Identify which cell holds the provided text, then report its (X, Y) central coordinate. 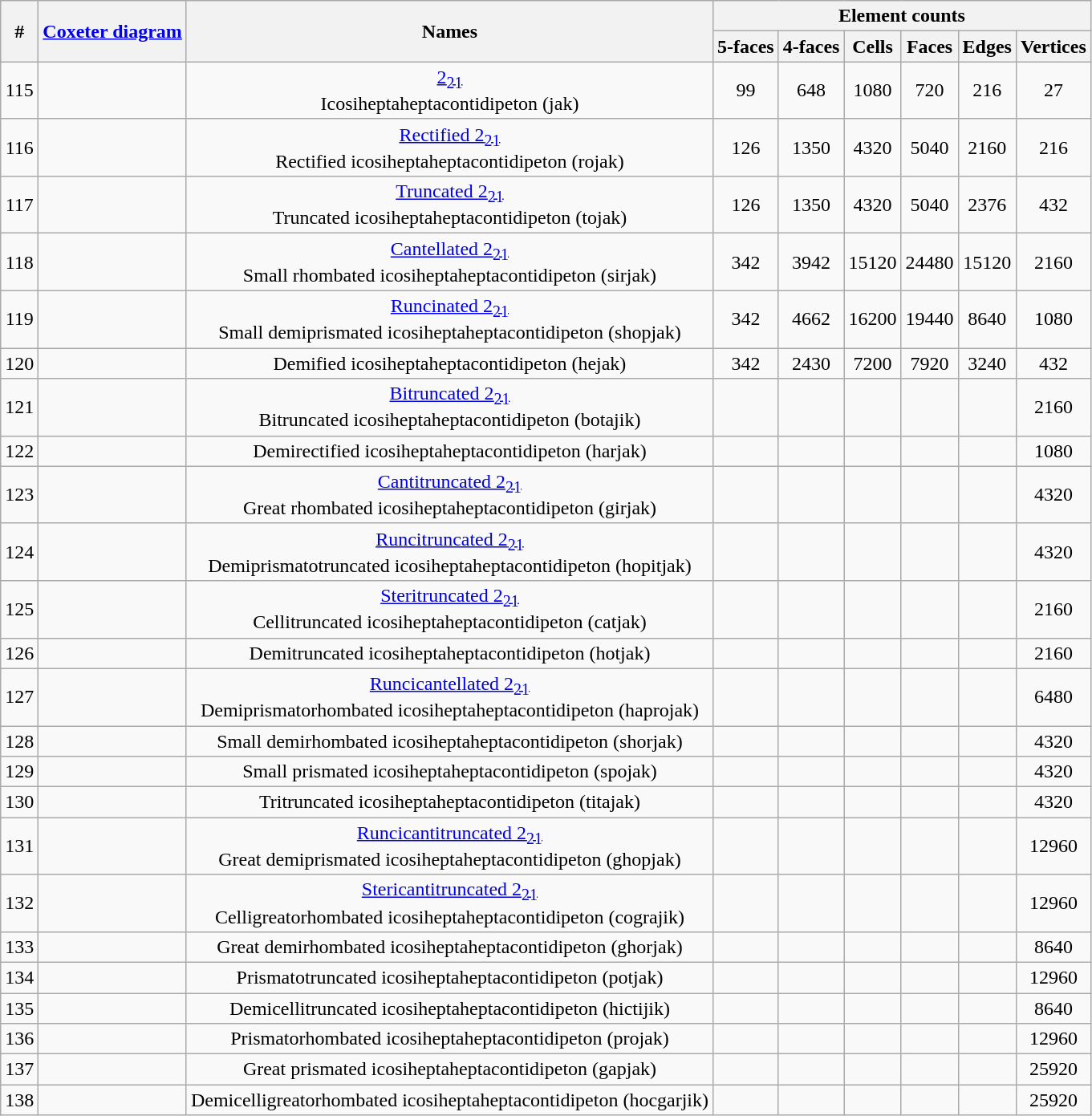
116 (19, 148)
Runcicantellated 221Demiprismatorhombated icosiheptaheptacontidipeton (haprojak) (449, 696)
128 (19, 741)
# (19, 31)
121 (19, 408)
123 (19, 494)
Demified icosiheptaheptacontidipeton (hejak) (449, 363)
135 (19, 1008)
Runcinated 221Small demiprismated icosiheptaheptacontidipeton (shopjak) (449, 319)
Demitruncated icosiheptaheptacontidipeton (hotjak) (449, 653)
129 (19, 772)
5-faces (746, 47)
99 (746, 90)
4-faces (811, 47)
137 (19, 1069)
2430 (811, 363)
Prismatorhombated icosiheptaheptacontidipeton (projak) (449, 1039)
119 (19, 319)
Element counts (902, 16)
Demicelligreatorhombated icosiheptaheptacontidipeton (hocgarjik) (449, 1100)
133 (19, 947)
Coxeter diagram (112, 31)
122 (19, 451)
Vertices (1053, 47)
Stericantitruncated 221Celligreatorhombated icosiheptaheptacontidipeton (cograjik) (449, 903)
136 (19, 1039)
Names (449, 31)
Prismatotruncated icosiheptaheptacontidipeton (potjak) (449, 977)
16200 (873, 319)
Great demirhombated icosiheptaheptacontidipeton (ghorjak) (449, 947)
132 (19, 903)
27 (1053, 90)
4662 (811, 319)
648 (811, 90)
Edges (987, 47)
120 (19, 363)
24480 (929, 262)
19440 (929, 319)
Bitruncated 221Bitruncated icosiheptaheptacontidipeton (botajik) (449, 408)
Steritruncated 221Cellitruncated icosiheptaheptacontidipeton (catjak) (449, 610)
130 (19, 802)
117 (19, 205)
Tritruncated icosiheptaheptacontidipeton (titajak) (449, 802)
Demirectified icosiheptaheptacontidipeton (harjak) (449, 451)
720 (929, 90)
Runcicantitruncated 221Great demiprismated icosiheptaheptacontidipeton (ghopjak) (449, 846)
7200 (873, 363)
Cantellated 221Small rhombated icosiheptaheptacontidipeton (sirjak) (449, 262)
Cantitruncated 221Great rhombated icosiheptaheptacontidipeton (girjak) (449, 494)
127 (19, 696)
Rectified 221Rectified icosiheptaheptacontidipeton (rojak) (449, 148)
2376 (987, 205)
Truncated 221Truncated icosiheptaheptacontidipeton (tojak) (449, 205)
221Icosiheptaheptacontidipeton (jak) (449, 90)
138 (19, 1100)
134 (19, 977)
124 (19, 552)
Cells (873, 47)
125 (19, 610)
3240 (987, 363)
7920 (929, 363)
3942 (811, 262)
118 (19, 262)
Great prismated icosiheptaheptacontidipeton (gapjak) (449, 1069)
131 (19, 846)
Demicellitruncated icosiheptaheptacontidipeton (hictijik) (449, 1008)
6480 (1053, 696)
Small demirhombated icosiheptaheptacontidipeton (shorjak) (449, 741)
Faces (929, 47)
Runcitruncated 221Demiprismatotruncated icosiheptaheptacontidipeton (hopitjak) (449, 552)
115 (19, 90)
Small prismated icosiheptaheptacontidipeton (spojak) (449, 772)
